Detect which cell encompasses the target text, then output its [x, y] center coordinate. 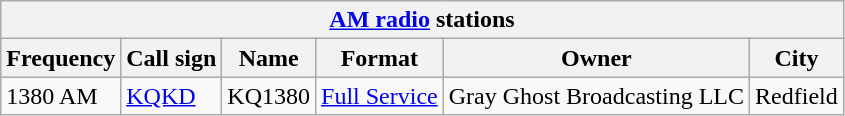
Redfield [797, 96]
Owner [596, 58]
AM radio stations [422, 20]
KQKD [172, 96]
Format [380, 58]
Frequency [61, 58]
Full Service [380, 96]
Call sign [172, 58]
Gray Ghost Broadcasting LLC [596, 96]
1380 AM [61, 96]
City [797, 58]
Name [269, 58]
KQ1380 [269, 96]
